For the text-containing cell, return its midpoint in (x, y) coordinate format. 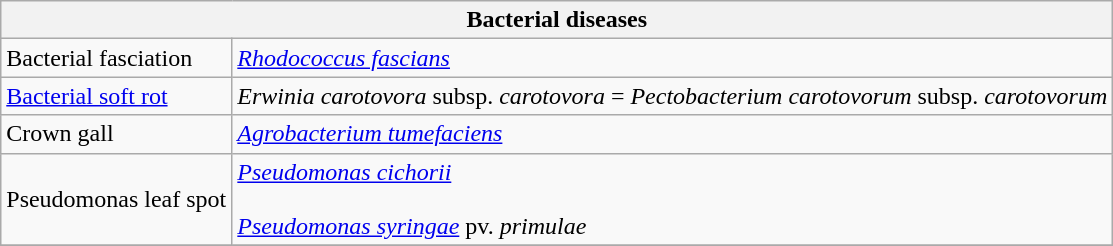
Rhodococcus fascians (672, 58)
Pseudomonas cichoriiPseudomonas syringae pv. primulae (672, 199)
Crown gall (116, 134)
Erwinia carotovora subsp. carotovora = Pectobacterium carotovorum subsp. carotovorum (672, 96)
Bacterial diseases (557, 20)
Pseudomonas leaf spot (116, 199)
Bacterial fasciation (116, 58)
Bacterial soft rot (116, 96)
Agrobacterium tumefaciens (672, 134)
